Identify which cell holds the provided text, then report its [x, y] central coordinate. 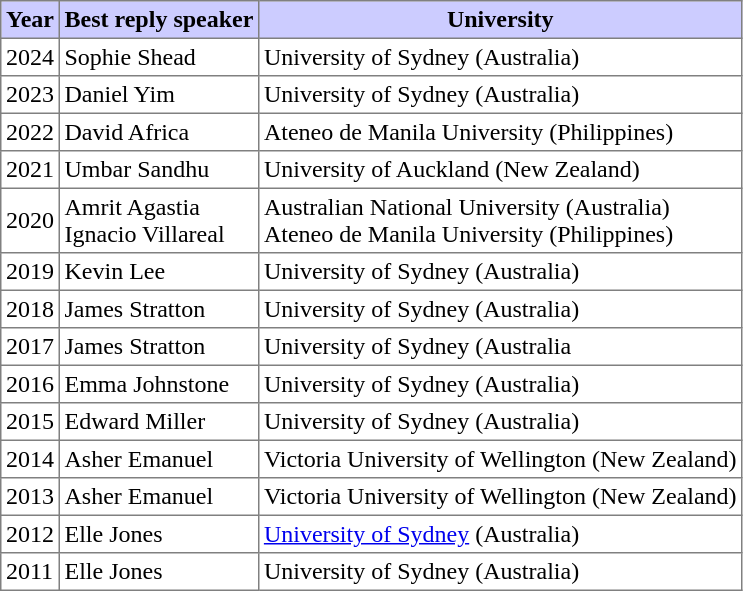
Kevin Lee [158, 272]
University of Sydney (Australia [500, 347]
Ateneo de Manila University (Philippines) [500, 132]
Umbar Sandhu [158, 170]
Emma Johnstone [158, 384]
University [500, 20]
2019 [30, 272]
2013 [30, 497]
Edward Miller [158, 422]
2021 [30, 170]
Best reply speaker [158, 20]
2015 [30, 422]
2014 [30, 459]
2016 [30, 384]
Daniel Yim [158, 95]
2022 [30, 132]
David Africa [158, 132]
2023 [30, 95]
Year [30, 20]
2024 [30, 57]
2020 [30, 220]
2012 [30, 534]
Amrit AgastiaIgnacio Villareal [158, 220]
Sophie Shead [158, 57]
2018 [30, 309]
2011 [30, 572]
2017 [30, 347]
Australian National University (Australia)Ateneo de Manila University (Philippines) [500, 220]
University of Auckland (New Zealand) [500, 170]
